Locate the cell with the specified text and output its (x, y) center coordinate. 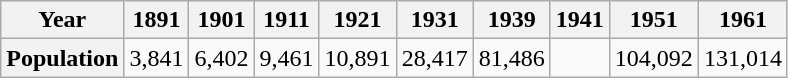
1941 (580, 20)
1939 (512, 20)
1931 (434, 20)
1961 (742, 20)
28,417 (434, 58)
6,402 (222, 58)
1901 (222, 20)
10,891 (358, 58)
1951 (654, 20)
104,092 (654, 58)
9,461 (286, 58)
3,841 (156, 58)
81,486 (512, 58)
Year (62, 20)
Population (62, 58)
1911 (286, 20)
1891 (156, 20)
131,014 (742, 58)
1921 (358, 20)
